Locate the cell with the specified text and output its (x, y) center coordinate. 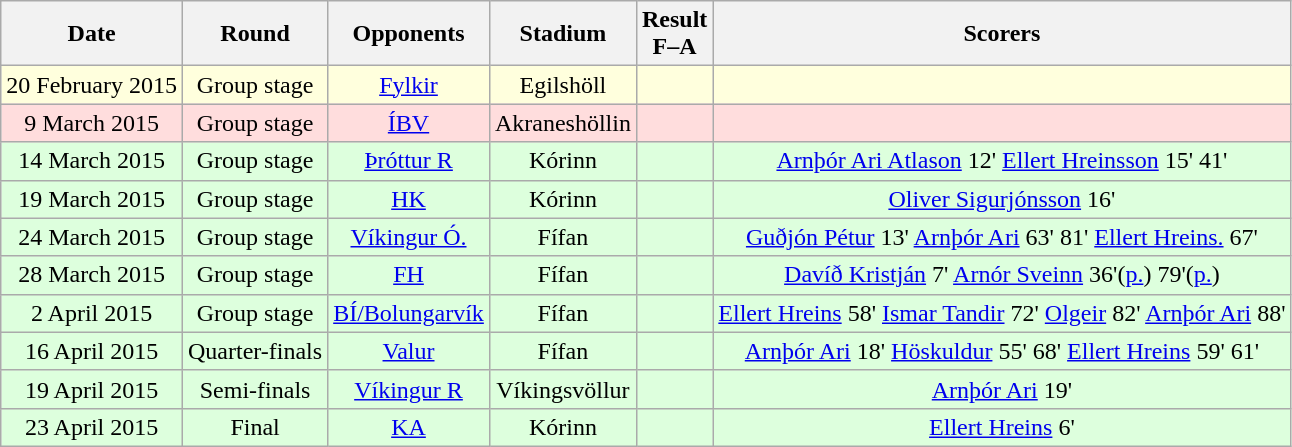
KA (409, 427)
Arnþór Ari 18' Höskuldur 55' 68' Ellert Hreins 59' 61' (1002, 351)
ResultF–A (674, 34)
16 April 2015 (92, 351)
Stadium (562, 34)
20 February 2015 (92, 85)
Round (254, 34)
Ellert Hreins 6' (1002, 427)
Valur (409, 351)
19 March 2015 (92, 199)
Akraneshöllin (562, 123)
28 March 2015 (92, 275)
14 March 2015 (92, 161)
Date (92, 34)
Fylkir (409, 85)
Egilshöll (562, 85)
BÍ/Bolungarvík (409, 313)
Víkingsvöllur (562, 389)
HK (409, 199)
Oliver Sigurjónsson 16' (1002, 199)
Arnþór Ari Atlason 12' Ellert Hreinsson 15' 41' (1002, 161)
Þróttur R (409, 161)
19 April 2015 (92, 389)
Davíð Kristján 7' Arnór Sveinn 36'(p.) 79'(p.) (1002, 275)
23 April 2015 (92, 427)
ÍBV (409, 123)
Opponents (409, 34)
Víkingur R (409, 389)
Guðjón Pétur 13' Arnþór Ari 63' 81' Ellert Hreins. 67' (1002, 237)
Scorers (1002, 34)
Ellert Hreins 58' Ismar Tandir 72' Olgeir 82' Arnþór Ari 88' (1002, 313)
FH (409, 275)
24 March 2015 (92, 237)
Final (254, 427)
Semi-finals (254, 389)
Arnþór Ari 19' (1002, 389)
Quarter-finals (254, 351)
9 March 2015 (92, 123)
Víkingur Ó. (409, 237)
2 April 2015 (92, 313)
